Detect which cell encompasses the target text, then output its [x, y] center coordinate. 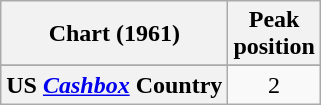
US Cashbox Country [114, 85]
2 [274, 85]
Peakposition [274, 34]
Chart (1961) [114, 34]
